Output the (x, y) coordinate of the center of the cell containing the given text.  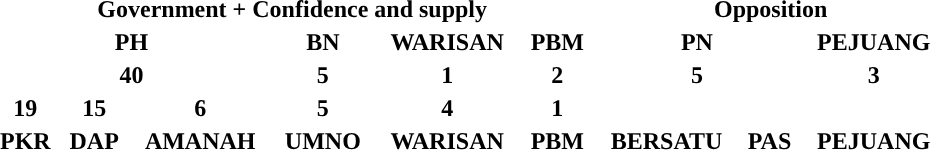
BN (323, 42)
PN (696, 42)
4 (448, 108)
15 (94, 108)
WARISAN (448, 42)
2 (557, 75)
PBM (557, 42)
6 (200, 108)
